Provide the [x, y] coordinate of the cell's center where the given text is located.  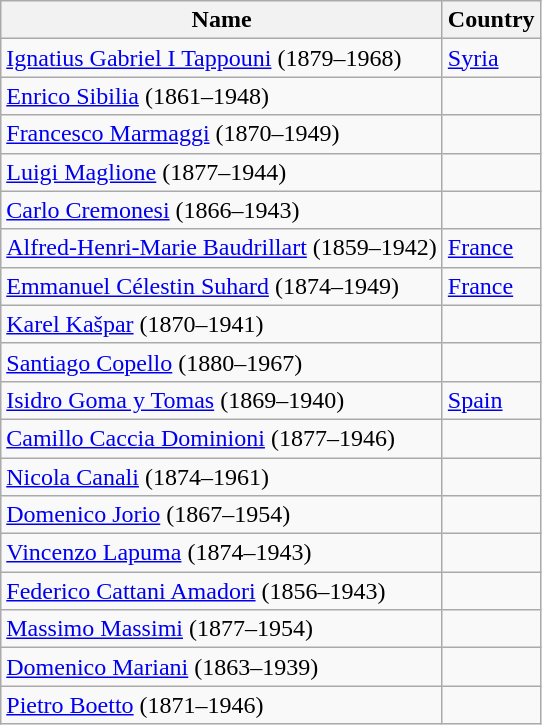
Karel Kašpar (1870–1941) [222, 324]
Spain [491, 400]
Federico Cattani Amadori (1856–1943) [222, 591]
Domenico Mariani (1863–1939) [222, 667]
Luigi Maglione (1877–1944) [222, 172]
Francesco Marmaggi (1870–1949) [222, 134]
Vincenzo Lapuma (1874–1943) [222, 553]
Emmanuel Célestin Suhard (1874–1949) [222, 286]
Domenico Jorio (1867–1954) [222, 515]
Santiago Copello (1880–1967) [222, 362]
Name [222, 20]
Ignatius Gabriel I Tappouni (1879–1968) [222, 58]
Pietro Boetto (1871–1946) [222, 705]
Syria [491, 58]
Country [491, 20]
Enrico Sibilia (1861–1948) [222, 96]
Massimo Massimi (1877–1954) [222, 629]
Carlo Cremonesi (1866–1943) [222, 210]
Camillo Caccia Dominioni (1877–1946) [222, 438]
Alfred-Henri-Marie Baudrillart (1859–1942) [222, 248]
Nicola Canali (1874–1961) [222, 477]
Isidro Goma y Tomas (1869–1940) [222, 400]
